Extract the (x, y) coordinate from the center of the cell holding the provided text.  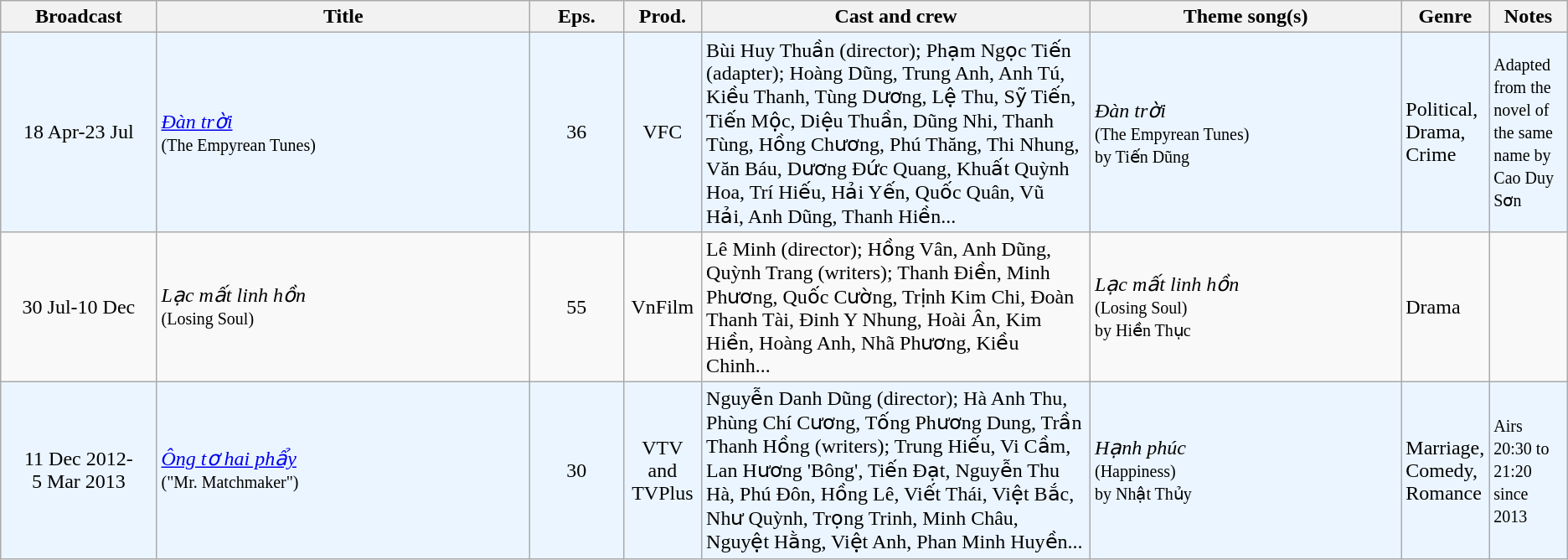
Drama (1446, 307)
VnFilm (662, 307)
Theme song(s) (1245, 17)
Airs 20:30 to 21:20 since 2013 (1528, 469)
Prod. (662, 17)
Cast and crew (896, 17)
Đàn trời (The Empyrean Tunes) (343, 132)
Political, Drama, Crime (1446, 132)
Lạc mất linh hồn (Losing Soul) (343, 307)
30 Jul-10 Dec (79, 307)
Adapted from the novel of the same name by Cao Duy Sơn (1528, 132)
Marriage, Comedy, Romance (1446, 469)
55 (577, 307)
VFC (662, 132)
Broadcast (79, 17)
Ông tơ hai phẩy ("Mr. Matchmaker") (343, 469)
Title (343, 17)
Lạc mất linh hồn (Losing Soul)by Hiền Thục (1245, 307)
Eps. (577, 17)
18 Apr-23 Jul (79, 132)
Hạnh phúc (Happiness)by Nhật Thủy (1245, 469)
11 Dec 2012-5 Mar 2013 (79, 469)
30 (577, 469)
Genre (1446, 17)
Đàn trời (The Empyrean Tunes)by Tiến Dũng (1245, 132)
VTVandTVPlus (662, 469)
36 (577, 132)
Notes (1528, 17)
